Capture the cell that displays the provided text and extract its [X, Y] central coordinate. 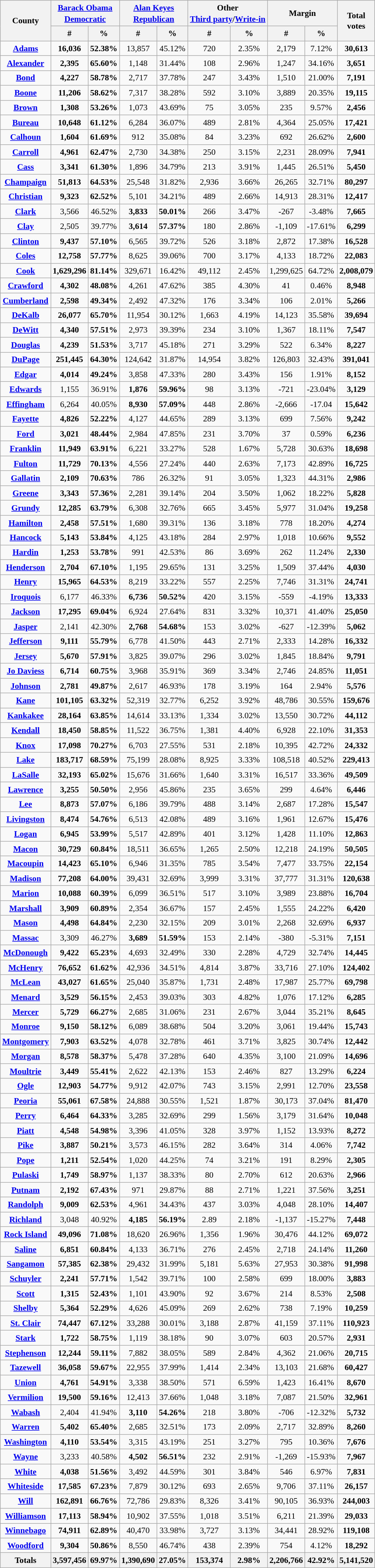
53.78% [104, 553]
11,051 [356, 671]
6,420 [356, 908]
35.08% [172, 137]
301 [209, 1471]
17,295 [69, 612]
9,111 [69, 641]
Union [26, 1383]
2.35% [249, 49]
1.67% [249, 449]
2,505 [69, 226]
2,492 [138, 300]
36.07% [172, 123]
461 [209, 1041]
29,432 [138, 1264]
15,965 [69, 582]
59.67% [104, 1368]
37.78% [172, 78]
7,151 [356, 938]
Wayne [26, 1457]
9,009 [69, 1204]
4.40% [249, 730]
Vermilion [26, 1397]
971 [138, 1190]
Clark [26, 211]
53.99% [104, 834]
Fulton [26, 463]
3,179 [286, 1116]
1,265 [209, 849]
46.74% [172, 1545]
58.94% [104, 1516]
101,105 [69, 701]
3.33% [249, 760]
Sangamon [26, 1264]
488 [209, 804]
32.71% [321, 182]
13,333 [356, 597]
8.53% [321, 1294]
32.74% [321, 953]
11.24% [321, 553]
54.76% [104, 819]
13,550 [286, 716]
3,396 [138, 1130]
124,402 [356, 967]
2,179 [286, 49]
6,221 [138, 449]
2.81% [249, 123]
17,421 [356, 123]
-267 [286, 211]
12,903 [69, 1086]
3.87% [249, 967]
3.66% [249, 182]
12,442 [356, 1041]
20.63% [321, 1175]
Carroll [26, 152]
180 [209, 226]
Greene [26, 493]
31.99% [172, 1264]
65.70% [104, 315]
11,260 [356, 1249]
57.71% [104, 1279]
42,936 [138, 967]
3.84% [249, 1471]
176 [209, 300]
45.18% [172, 345]
2,456 [356, 107]
8,260 [356, 1427]
44.12% [321, 1234]
37 [286, 434]
39,431 [138, 878]
244,003 [356, 1501]
9,706 [286, 1486]
31.64% [321, 1116]
10,259 [356, 1308]
-15.27% [321, 1220]
16,528 [356, 241]
46.52% [104, 211]
44.31% [321, 478]
8,550 [138, 1545]
54.26% [172, 1412]
34.43% [172, 1204]
438 [209, 1545]
6.34% [321, 345]
Madison [26, 878]
24,332 [356, 745]
912 [138, 137]
49,096 [69, 1234]
2.46% [249, 1071]
720 [209, 49]
16,725 [356, 463]
37,777 [286, 878]
18,450 [69, 730]
30.72% [321, 716]
14,696 [356, 1056]
32.49% [172, 953]
28,164 [69, 716]
5,364 [69, 1308]
10,371 [286, 612]
3.14% [249, 804]
39.79% [172, 804]
Ogle [26, 1086]
County [26, 21]
47.33% [172, 374]
32.78% [172, 1041]
183,717 [69, 760]
3,889 [286, 93]
2.09% [249, 1427]
91,998 [356, 1264]
36.65% [172, 849]
31.06% [172, 1012]
51.59% [172, 938]
6,513 [138, 819]
26.51% [321, 167]
42.07% [172, 1086]
Totals [26, 1560]
Putnam [26, 1190]
18,698 [356, 449]
3,858 [138, 374]
55.79% [104, 641]
3,061 [286, 1027]
62.52% [104, 197]
7,746 [286, 582]
22,955 [138, 1368]
178 [209, 686]
37.56% [321, 1190]
43,027 [69, 982]
4,185 [138, 1220]
62.47% [104, 152]
41.50% [172, 641]
63.79% [104, 508]
8,930 [138, 404]
1,308 [69, 107]
3,251 [356, 1190]
18.11% [321, 330]
4.35% [249, 1056]
Alexander [26, 63]
15,547 [356, 804]
70.63% [104, 478]
1,428 [286, 834]
25,050 [356, 612]
1,195 [138, 567]
18.00% [321, 1279]
33.27% [172, 449]
5.63% [249, 1264]
40.92% [104, 1220]
90,105 [286, 1501]
55.41% [104, 1071]
289 [209, 419]
32.43% [321, 360]
3.71% [249, 1041]
Marion [26, 893]
McLean [26, 982]
6,177 [69, 597]
Bureau [26, 123]
29,033 [356, 1516]
1,119 [138, 1338]
12,413 [138, 1397]
30.63% [321, 449]
4,274 [356, 523]
2,192 [69, 1190]
4,729 [286, 953]
276 [209, 1249]
-23.04% [321, 389]
DeWitt [26, 330]
-721 [286, 389]
2,508 [356, 1294]
24,888 [138, 1101]
8,578 [69, 1056]
22,083 [356, 256]
33.13% [172, 716]
7,477 [286, 864]
1.56% [249, 1116]
2.70% [249, 1175]
38.18% [172, 1338]
48,786 [286, 701]
69.97% [104, 1560]
234 [209, 330]
41 [286, 286]
6,089 [138, 1027]
6,264 [69, 404]
37.28% [172, 1056]
White [26, 1471]
39.03% [172, 997]
60.39% [104, 893]
31,353 [356, 730]
6,299 [356, 226]
75,199 [138, 760]
11,949 [69, 449]
700 [209, 256]
250 [209, 152]
Williamson [26, 1516]
1,315 [69, 1294]
7,665 [356, 211]
Peoria [26, 1101]
4.12% [321, 1545]
Totalvotes [356, 21]
34.38% [172, 152]
47.62% [172, 286]
Champaign [26, 182]
3,449 [69, 1071]
1,604 [69, 137]
31.44% [172, 63]
38.28% [172, 93]
7,879 [138, 1486]
Monroe [26, 1027]
Henry [26, 582]
1,101 [138, 1294]
38.05% [172, 1353]
Effingham [26, 404]
30,173 [286, 1101]
42.53% [172, 553]
11,729 [69, 463]
68.59% [104, 760]
35.21% [321, 1012]
3,989 [286, 893]
2,936 [209, 182]
665 [209, 508]
1,323 [286, 478]
1.96% [249, 1234]
3,044 [286, 1012]
32.89% [321, 1427]
22,154 [356, 864]
2.48% [249, 982]
14,913 [286, 197]
67.43% [104, 1190]
Jersey [26, 656]
52,319 [138, 701]
1,423 [286, 1383]
159,676 [356, 701]
2,268 [286, 923]
25,040 [138, 982]
10,395 [286, 745]
Hancock [26, 537]
251,445 [69, 360]
2,354 [138, 908]
3,566 [69, 211]
6,714 [69, 671]
303 [209, 997]
4,498 [69, 923]
517 [209, 893]
Marshall [26, 908]
29.87% [172, 1190]
Mercer [26, 1012]
34.79% [172, 167]
1,509 [286, 567]
36.75% [172, 730]
40.05% [104, 404]
1,221 [286, 1190]
43.69% [172, 107]
2,768 [138, 627]
2,330 [356, 553]
6,736 [138, 597]
33.36% [321, 775]
20.57% [321, 1338]
Franklin [26, 449]
40.52% [321, 760]
3.32% [249, 612]
1.87% [249, 1101]
16,517 [286, 775]
20.35% [321, 93]
3,833 [138, 211]
80,297 [356, 182]
Kankakee [26, 716]
6,945 [69, 834]
74,447 [69, 1323]
19,500 [69, 1397]
262 [286, 553]
32.76% [172, 508]
18.20% [321, 523]
56.51% [172, 1457]
33.75% [321, 864]
54.68% [172, 627]
3.70% [249, 434]
Perry [26, 1116]
136 [209, 523]
5,517 [138, 834]
47.85% [172, 434]
18.22% [321, 493]
30.74% [321, 1041]
34,441 [286, 1531]
39.31% [172, 523]
36.93% [321, 1501]
31.87% [172, 360]
50.50% [104, 790]
49,112 [209, 271]
Iroquois [26, 597]
448 [209, 404]
2,395 [69, 63]
10,902 [138, 1516]
81.14% [104, 271]
52.43% [104, 1294]
13,103 [286, 1368]
36.67% [172, 908]
2,231 [286, 152]
7,547 [356, 330]
3,999 [209, 878]
17,987 [286, 982]
50.52% [172, 597]
11,522 [138, 730]
53.84% [104, 537]
251 [209, 1442]
47.32% [172, 300]
5,828 [356, 493]
1,845 [286, 656]
2,704 [69, 567]
14,954 [209, 360]
280 [209, 374]
90 [209, 1338]
31.66% [172, 775]
437 [209, 1204]
-1,269 [286, 1457]
-559 [286, 597]
3,492 [138, 1471]
Randolph [26, 1204]
991 [138, 553]
3.54% [249, 864]
63.52% [104, 1041]
58.97% [104, 1175]
Henderson [26, 567]
6,284 [138, 123]
1,521 [209, 1101]
1,073 [138, 107]
71.08% [104, 1234]
557 [209, 582]
Morgan [26, 1056]
1,510 [286, 78]
8,645 [356, 1012]
45.86% [172, 790]
3.67% [249, 1294]
3,343 [69, 493]
OtherThird party/Write-in [227, 13]
Edgar [26, 374]
38.68% [172, 1027]
51,813 [69, 182]
1,961 [286, 819]
16.42% [172, 271]
61.30% [104, 167]
2.89 [209, 1220]
42.13% [172, 1071]
2,141 [69, 627]
19,258 [356, 508]
58.75% [104, 1338]
30.38% [321, 1264]
4.64% [321, 790]
2.14% [249, 938]
4.30% [249, 286]
12,417 [356, 197]
13.29% [321, 1071]
3,188 [209, 1323]
3.64% [249, 1145]
640 [209, 1056]
3.19% [249, 686]
58.85% [104, 730]
5,728 [286, 449]
33.22% [172, 582]
571 [209, 1383]
6,099 [138, 893]
58.62% [104, 93]
35.91% [172, 671]
3,887 [69, 1145]
30.01% [172, 1323]
3,614 [138, 226]
14,407 [356, 1204]
-380 [286, 938]
2,600 [356, 137]
209 [209, 923]
6,224 [356, 1071]
34.21% [172, 197]
Margin [302, 13]
58.37% [104, 1056]
156 [286, 374]
7,317 [138, 93]
1,076 [286, 997]
69,072 [356, 1234]
6,236 [356, 434]
10.36% [321, 1442]
5,450 [356, 167]
153,374 [209, 1560]
8,948 [356, 286]
4,125 [138, 537]
Warren [26, 1427]
Boone [26, 93]
31.35% [172, 864]
14,614 [138, 716]
2,305 [356, 1160]
9,304 [69, 1545]
8,219 [138, 582]
40.58% [104, 1457]
3,255 [69, 790]
Saline [26, 1249]
5,478 [138, 1056]
612 [286, 1175]
266 [209, 211]
59.16% [104, 1397]
16,332 [356, 641]
-627 [286, 627]
546 [286, 1471]
-1,109 [286, 226]
52.22% [104, 419]
3,338 [138, 1383]
Menard [26, 997]
42.92% [321, 1560]
2,404 [69, 1412]
3.97% [249, 1130]
67.23% [104, 1486]
44.25% [172, 1160]
59.96% [172, 389]
6.97% [321, 1471]
9,150 [69, 1027]
3,285 [138, 1116]
2,931 [356, 1338]
61.65% [104, 982]
4,048 [286, 1204]
65.10% [104, 864]
1,542 [138, 1279]
56.19% [172, 1220]
6,703 [138, 745]
8,625 [138, 256]
7,087 [286, 1397]
14,445 [356, 953]
19.44% [321, 1027]
49.87% [104, 686]
693 [209, 1486]
1,247 [286, 63]
Winnebago [26, 1531]
5,062 [356, 627]
43.19% [172, 1442]
12,244 [69, 1353]
Jo Daviess [26, 671]
6,924 [138, 612]
7,941 [356, 152]
24,741 [356, 582]
Montgomery [26, 1041]
12,758 [69, 256]
33,716 [286, 967]
57.10% [104, 241]
1,155 [69, 389]
2.66% [249, 197]
314 [286, 1145]
2,781 [69, 686]
34.51% [172, 967]
6,252 [209, 701]
37.44% [321, 567]
3.17% [249, 256]
1,722 [69, 1338]
46.93% [172, 686]
21.39% [321, 1516]
1,876 [138, 389]
Lee [26, 804]
Pike [26, 1145]
2,718 [286, 1249]
1,152 [286, 1130]
0.59% [321, 434]
Mason [26, 923]
9,791 [356, 656]
Stephenson [26, 1353]
9,422 [69, 953]
2.34% [249, 1368]
3,717 [138, 345]
1,137 [138, 1175]
34.16% [321, 63]
62.53% [104, 1204]
30,613 [356, 49]
26,077 [69, 315]
-17.04 [321, 404]
3,233 [69, 1457]
Rock Island [26, 1234]
18.84% [321, 656]
526 [209, 241]
39.06% [172, 256]
Tazewell [26, 1368]
20,715 [356, 1353]
3.80% [249, 1412]
30,729 [69, 849]
Wabash [26, 1412]
17.28% [321, 804]
44,112 [356, 716]
5,670 [69, 656]
39.71% [172, 1279]
28.10% [321, 1204]
2,453 [138, 997]
269 [209, 1308]
2,746 [286, 671]
-5.31% [321, 938]
60.89% [104, 908]
-15.93% [321, 1457]
21.50% [321, 1397]
1,731 [209, 982]
26.96% [172, 1234]
McDonough [26, 953]
2,281 [138, 493]
LaSalle [26, 775]
9,912 [138, 1086]
40,470 [138, 1531]
59.11% [104, 1353]
157 [209, 908]
45.12% [172, 49]
6,211 [286, 1516]
Pulaski [26, 1175]
Hardin [26, 553]
67.58% [104, 1101]
3.20% [249, 1027]
62.89% [104, 1531]
7,742 [356, 1145]
3,727 [209, 1531]
191 [286, 1160]
9,437 [69, 241]
2,109 [69, 478]
10.66% [321, 537]
37.99% [172, 1368]
8,670 [356, 1383]
7,676 [356, 1442]
7.12% [321, 49]
21.68% [321, 1368]
Kendall [26, 730]
27.24% [172, 463]
65.02% [104, 775]
36,058 [69, 1368]
30,476 [286, 1234]
23.88% [321, 893]
24.19% [321, 849]
26.62% [321, 137]
67.12% [104, 1323]
2,966 [356, 1175]
37.55% [172, 1516]
795 [286, 1442]
6,851 [69, 1249]
1,555 [286, 908]
-2,666 [286, 404]
50.01% [172, 211]
1,390,690 [138, 1560]
39.77% [104, 226]
831 [209, 612]
2.58% [249, 1279]
1,020 [138, 1160]
3.01% [249, 923]
6.59% [249, 1383]
12,863 [356, 834]
51.53% [104, 345]
45.09% [172, 1308]
8,925 [209, 760]
Scott [26, 1294]
124,642 [138, 360]
35.58% [321, 315]
8,326 [209, 1501]
2.84% [249, 1353]
Knox [26, 745]
-12.39% [321, 627]
Douglas [26, 345]
4,239 [69, 345]
31.04% [321, 508]
3,021 [69, 434]
2.25% [249, 582]
4,078 [138, 1041]
3,100 [286, 1056]
15,476 [356, 819]
329,671 [138, 271]
26,265 [286, 182]
17,113 [69, 1516]
126,803 [286, 360]
61.62% [104, 967]
247 [209, 78]
49.24% [104, 374]
64.00% [104, 878]
DeKalb [26, 315]
3,689 [138, 938]
2,984 [138, 434]
3.25% [249, 567]
52.29% [104, 1308]
3.41% [249, 1501]
1,445 [286, 167]
36.91% [104, 389]
64.33% [104, 1116]
6,928 [286, 730]
65.60% [104, 63]
67.10% [104, 567]
6,565 [138, 241]
2,991 [286, 1086]
39,694 [356, 315]
63.32% [104, 701]
17.38% [321, 241]
1,062 [286, 493]
26.32% [172, 478]
12,285 [69, 508]
Jefferson [26, 641]
84 [209, 137]
Jackson [26, 612]
Fayette [26, 419]
15,676 [138, 775]
6,946 [138, 864]
2.98% [249, 1560]
53.54% [104, 1442]
24.22% [321, 908]
2.87% [249, 1323]
74 [209, 1160]
Barack ObamaDemocratic [85, 13]
49.34% [104, 300]
1,211 [69, 1160]
Clay [26, 226]
32,961 [356, 1397]
3,315 [138, 1442]
88 [209, 1190]
3.03% [249, 1204]
11,954 [138, 315]
29.83% [172, 1501]
52.54% [104, 1160]
57.07% [104, 804]
Cass [26, 167]
10,048 [356, 1116]
DuPage [26, 360]
11.10% [321, 834]
4,038 [69, 1471]
4,362 [286, 1353]
Massac [26, 938]
Will [26, 1501]
1,663 [209, 315]
15,743 [356, 1027]
271 [209, 345]
2.50% [249, 849]
Shelby [26, 1308]
42.72% [321, 745]
7,448 [356, 1220]
3,597,456 [69, 1560]
37.04% [321, 1101]
23,558 [356, 1086]
27.10% [321, 967]
72,786 [138, 1501]
57.37% [172, 226]
1,367 [286, 330]
1,299,625 [286, 271]
2.39% [249, 1545]
52.38% [104, 49]
5,101 [138, 197]
106 [286, 300]
74,911 [69, 1531]
420 [209, 597]
12,218 [286, 849]
98 [209, 389]
16,036 [69, 49]
2,598 [69, 300]
522 [286, 345]
18,620 [138, 1234]
29.65% [172, 567]
4.06% [321, 1145]
2,333 [286, 641]
5,402 [69, 1427]
778 [286, 523]
60,427 [356, 1368]
7.19% [321, 1308]
Whiteside [26, 1486]
Calhoun [26, 137]
108,518 [286, 760]
63.91% [104, 449]
St. Clair [26, 1323]
2,986 [356, 478]
66.27% [104, 1012]
3.27% [249, 1442]
69.04% [104, 612]
91 [209, 478]
0.46% [321, 286]
603 [286, 1338]
64.84% [104, 923]
4.19% [249, 315]
7,831 [356, 1471]
6,285 [356, 997]
Edwards [26, 389]
42.08% [172, 819]
69,798 [356, 982]
8,152 [356, 374]
2,872 [286, 241]
Washington [26, 1442]
1,680 [138, 523]
3,309 [69, 938]
6,937 [356, 923]
3,968 [138, 671]
1,414 [209, 1368]
32.51% [172, 1427]
743 [209, 1086]
-706 [286, 1412]
11,206 [69, 93]
Hamilton [26, 523]
2.62% [249, 1308]
43.18% [172, 537]
Pope [26, 1160]
12.70% [321, 1086]
62.38% [104, 1264]
3,048 [69, 1220]
54.77% [104, 1086]
32.15% [172, 923]
8,227 [356, 345]
5,141,520 [356, 1560]
3.16% [249, 819]
75 [209, 107]
2,230 [138, 923]
17,585 [69, 1486]
28.09% [321, 152]
385 [209, 286]
589 [209, 1353]
19,115 [356, 93]
10,648 [69, 123]
36.51% [172, 893]
Coles [26, 256]
14,123 [286, 315]
Livingston [26, 819]
53.26% [104, 107]
50,505 [356, 849]
1,896 [138, 167]
Lake [26, 760]
3.69% [249, 553]
7,967 [356, 1457]
738 [286, 1308]
131 [209, 567]
296 [209, 656]
57.09% [172, 404]
8,272 [356, 1130]
21.09% [321, 1056]
3,341 [69, 167]
2.96% [249, 63]
13,857 [138, 49]
21.06% [321, 1353]
Bond [26, 78]
17.12% [321, 997]
3,573 [138, 1145]
2,617 [138, 686]
2,956 [138, 790]
Alan KeyesRepublican [154, 13]
86 [209, 553]
5,576 [356, 686]
173 [209, 1427]
3.91% [249, 167]
-3.48% [321, 211]
4,014 [69, 374]
6,464 [69, 1116]
Johnson [26, 686]
3.82% [249, 360]
214 [286, 1294]
Ford [26, 434]
54.98% [104, 1130]
33.98% [172, 1531]
3,529 [69, 997]
692 [286, 137]
12.67% [321, 819]
Cumberland [26, 300]
41.05% [172, 1130]
3.65% [249, 790]
2.65% [249, 1486]
25.77% [321, 982]
5,266 [356, 300]
1.91% [321, 374]
2.63% [249, 463]
36.71% [172, 1249]
4,340 [69, 330]
41.94% [104, 1412]
6,308 [138, 508]
5,181 [209, 1264]
5,729 [69, 1012]
-4.19% [321, 597]
4,814 [209, 967]
28.92% [321, 1531]
Christian [26, 197]
61.69% [104, 137]
328 [209, 1130]
4.82% [249, 997]
27.05% [172, 1560]
-17.61% [321, 226]
56.15% [104, 997]
6,778 [138, 641]
2,622 [138, 1071]
48.44% [104, 434]
5,143 [69, 537]
77,208 [69, 878]
4,127 [138, 419]
37.66% [172, 1397]
3.23% [249, 137]
41.40% [321, 612]
7,191 [356, 78]
39.39% [172, 330]
3.92% [249, 701]
9.57% [321, 107]
38.50% [172, 1383]
41,159 [286, 1323]
754 [286, 1545]
46.27% [104, 938]
Crawford [26, 286]
57.36% [104, 493]
785 [209, 864]
65.40% [104, 1427]
14.28% [321, 641]
2,241 [69, 1279]
7,173 [286, 463]
3.07% [249, 1338]
7,882 [138, 1353]
32.77% [172, 701]
10,088 [69, 893]
2,973 [138, 330]
46.15% [172, 1145]
120,638 [356, 878]
44.59% [172, 1471]
57.77% [104, 256]
-1,137 [286, 1220]
Gallatin [26, 478]
4,502 [138, 1457]
786 [138, 478]
18.72% [321, 256]
17,098 [69, 745]
1,640 [209, 775]
1,749 [69, 1175]
2.94% [321, 686]
31.82% [172, 182]
Grundy [26, 508]
3.50% [249, 493]
4,556 [138, 463]
63.85% [104, 716]
218 [209, 1412]
50.21% [104, 1145]
4,761 [69, 1383]
16.41% [321, 1383]
43.90% [172, 1294]
401 [209, 834]
Moultrie [26, 1071]
66.76% [104, 1501]
232 [209, 1457]
8,474 [69, 819]
9,242 [356, 419]
391,041 [356, 360]
33,288 [138, 1323]
49,509 [356, 775]
Adams [26, 49]
92 [209, 1294]
70.13% [104, 463]
4,030 [356, 567]
1,381 [209, 730]
70.27% [104, 745]
Cook [26, 271]
8,873 [69, 804]
18,292 [356, 1545]
2,206,766 [286, 1560]
55,061 [69, 1101]
330 [209, 953]
4,626 [138, 1308]
Richland [26, 1220]
3.51% [249, 1516]
9,323 [69, 197]
7.56% [321, 419]
60.75% [104, 671]
2.91% [249, 1457]
8.29% [321, 1160]
50.86% [104, 1545]
1,334 [209, 716]
3.29% [249, 345]
7,903 [69, 1041]
24.14% [321, 1249]
22.10% [321, 730]
27.64% [172, 612]
1,148 [138, 63]
Piatt [26, 1130]
108 [209, 63]
4,261 [138, 286]
Jasper [26, 627]
15,642 [356, 404]
Kane [26, 701]
64.30% [104, 360]
4,826 [69, 419]
162,891 [69, 1501]
27,953 [286, 1264]
26,157 [356, 1486]
13.93% [321, 1130]
119,108 [356, 1531]
369 [209, 671]
57.91% [104, 656]
592 [209, 93]
28.08% [172, 760]
39.72% [172, 241]
3.47% [249, 211]
440 [209, 463]
39.14% [172, 493]
28.31% [321, 197]
Lawrence [26, 790]
61.12% [104, 123]
McHenry [26, 967]
100 [209, 1279]
9,552 [356, 537]
Clinton [26, 241]
39.07% [172, 656]
3.45% [249, 508]
1,356 [209, 1234]
4,364 [286, 123]
204 [209, 493]
35.87% [172, 982]
32,193 [69, 775]
164 [286, 686]
5,732 [356, 1412]
3,651 [356, 63]
46.33% [104, 597]
Stark [26, 1338]
827 [286, 1071]
213 [209, 167]
2.28% [249, 953]
6,446 [356, 790]
Brown [26, 107]
282 [209, 1145]
2.01% [321, 300]
80 [209, 1175]
44.65% [172, 419]
42.30% [104, 627]
64.72% [321, 271]
3,909 [69, 908]
65.23% [104, 953]
54.91% [104, 1383]
284 [209, 537]
3.12% [249, 834]
27.55% [172, 745]
4,110 [69, 1442]
2.67% [249, 1012]
25,548 [138, 182]
3,883 [356, 1279]
504 [209, 1027]
14,423 [69, 864]
18,511 [138, 849]
1,253 [69, 553]
57,385 [69, 1264]
51.56% [104, 1471]
-12.32% [321, 1412]
1,629,296 [69, 271]
21.00% [321, 78]
3,110 [138, 1412]
4,302 [69, 286]
48.08% [104, 286]
3.21% [249, 1160]
229,413 [356, 760]
4,227 [69, 78]
6,186 [138, 804]
Schuyler [26, 1279]
16,704 [356, 893]
2,458 [69, 523]
531 [209, 745]
58.12% [104, 1027]
443 [209, 641]
4,548 [69, 1130]
5,977 [286, 508]
2,687 [286, 804]
Logan [26, 834]
76,652 [69, 967]
81,470 [356, 1101]
110,923 [356, 1323]
58.78% [104, 78]
2.97% [249, 537]
1,048 [209, 1397]
38.33% [172, 1175]
Woodford [26, 1545]
Macoupin [26, 864]
2,730 [138, 152]
25.05% [321, 123]
2,008,079 [356, 271]
Macon [26, 849]
3,129 [356, 389]
4,693 [138, 953]
528 [209, 449]
24.85% [321, 671]
